Find where the given text appears and provide that cell's center as (X, Y) coordinate. 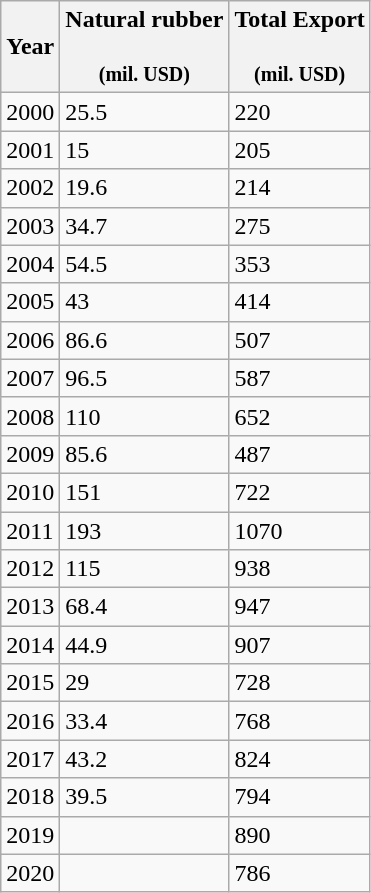
907 (300, 645)
33.4 (144, 721)
2009 (30, 454)
43 (144, 302)
414 (300, 302)
2016 (30, 721)
15 (144, 150)
2019 (30, 835)
Total Export (mil. USD) (300, 47)
824 (300, 759)
2004 (30, 264)
2000 (30, 112)
2014 (30, 645)
205 (300, 150)
890 (300, 835)
2015 (30, 683)
1070 (300, 531)
786 (300, 873)
2008 (30, 416)
220 (300, 112)
2005 (30, 302)
39.5 (144, 797)
2011 (30, 531)
44.9 (144, 645)
115 (144, 569)
25.5 (144, 112)
2020 (30, 873)
2006 (30, 340)
43.2 (144, 759)
794 (300, 797)
507 (300, 340)
2002 (30, 188)
29 (144, 683)
34.7 (144, 226)
19.6 (144, 188)
214 (300, 188)
86.6 (144, 340)
728 (300, 683)
Natural rubber(mil. USD) (144, 47)
2003 (30, 226)
768 (300, 721)
2017 (30, 759)
110 (144, 416)
938 (300, 569)
85.6 (144, 454)
652 (300, 416)
947 (300, 607)
722 (300, 492)
2012 (30, 569)
587 (300, 378)
193 (144, 531)
275 (300, 226)
2010 (30, 492)
68.4 (144, 607)
2013 (30, 607)
353 (300, 264)
151 (144, 492)
2001 (30, 150)
54.5 (144, 264)
Year (30, 47)
487 (300, 454)
2007 (30, 378)
96.5 (144, 378)
2018 (30, 797)
